Detect which cell encompasses the target text, then output its [x, y] center coordinate. 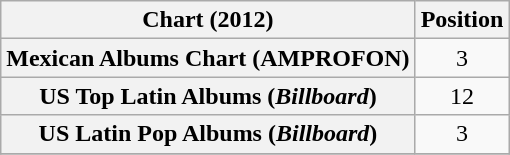
US Top Latin Albums (Billboard) [208, 96]
12 [462, 96]
Position [462, 20]
US Latin Pop Albums (Billboard) [208, 134]
Mexican Albums Chart (AMPROFON) [208, 58]
Chart (2012) [208, 20]
